From the cell containing the given text, extract its center point as [x, y] coordinate. 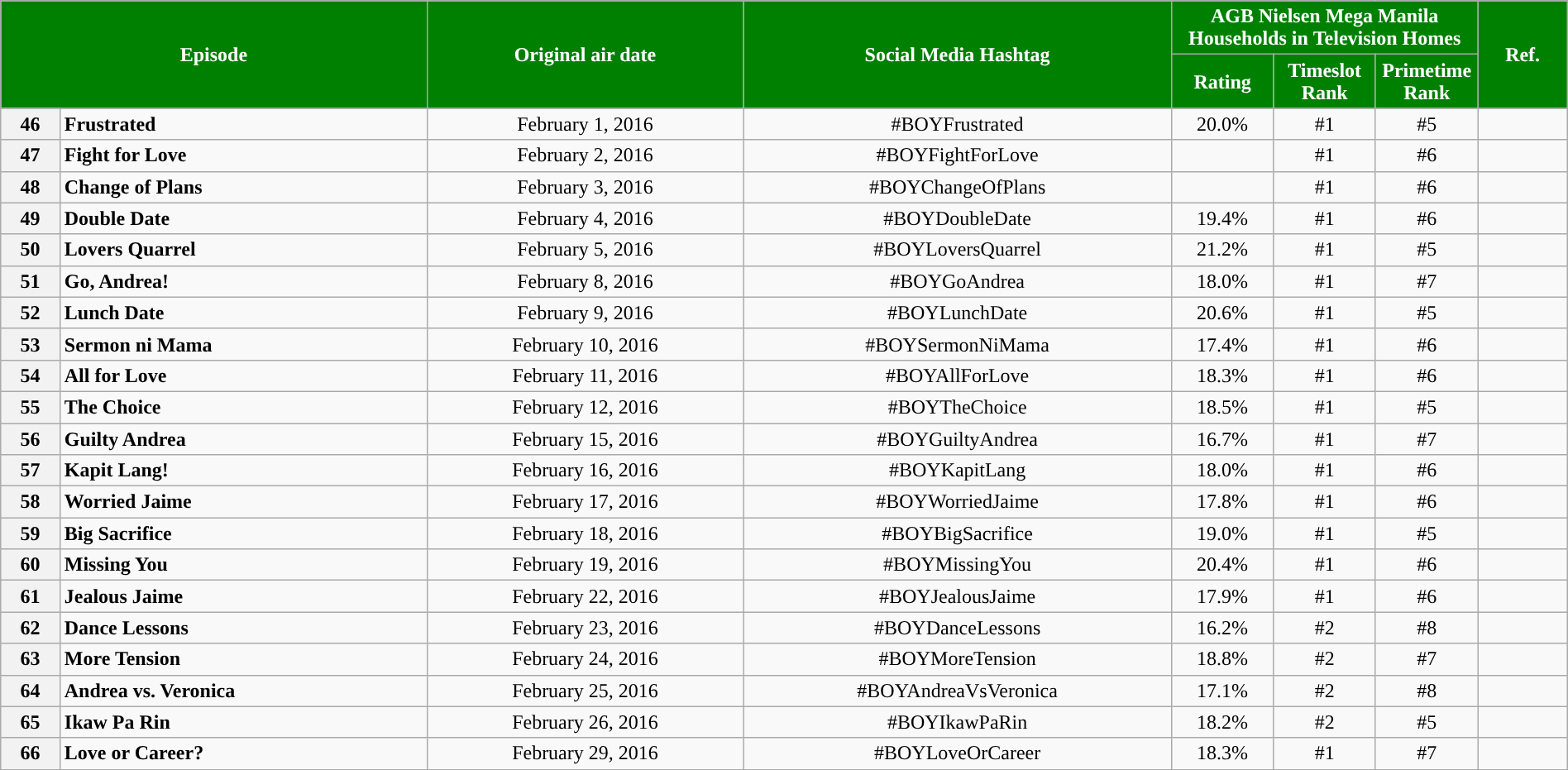
February 26, 2016 [586, 722]
Primetime Rank [1427, 81]
Dance Lessons [243, 628]
#BOYKapitLang [958, 471]
February 2, 2016 [586, 155]
Jealous Jaime [243, 596]
#BOYDoubleDate [958, 218]
#BOYGuiltyAndrea [958, 439]
February 24, 2016 [586, 659]
Love or Career? [243, 753]
More Tension [243, 659]
February 18, 2016 [586, 533]
62 [31, 628]
February 1, 2016 [586, 124]
17.8% [1222, 502]
Rating [1222, 81]
19.4% [1222, 218]
#BOYAndreaVsVeronica [958, 691]
Missing You [243, 565]
55 [31, 407]
18.2% [1222, 722]
Lunch Date [243, 313]
63 [31, 659]
Go, Andrea! [243, 281]
54 [31, 375]
61 [31, 596]
50 [31, 250]
Kapit Lang! [243, 471]
Original air date [586, 55]
19.0% [1222, 533]
16.7% [1222, 439]
Guilty Andrea [243, 439]
20.6% [1222, 313]
#BOYChangeOfPlans [958, 187]
February 16, 2016 [586, 471]
#BOYAllForLove [958, 375]
Big Sacrifice [243, 533]
AGB Nielsen Mega Manila Households in Television Homes [1325, 28]
Ikaw Pa Rin [243, 722]
#BOYLoversQuarrel [958, 250]
February 12, 2016 [586, 407]
#BOYTheChoice [958, 407]
46 [31, 124]
February 8, 2016 [586, 281]
Timeslot Rank [1325, 81]
#BOYLoveOrCareer [958, 753]
#BOYDanceLessons [958, 628]
February 15, 2016 [586, 439]
16.2% [1222, 628]
February 10, 2016 [586, 344]
20.0% [1222, 124]
Fight for Love [243, 155]
All for Love [243, 375]
#BOYJealousJaime [958, 596]
#BOYWorriedJaime [958, 502]
17.1% [1222, 691]
February 5, 2016 [586, 250]
Andrea vs. Veronica [243, 691]
#BOYMissingYou [958, 565]
Double Date [243, 218]
18.8% [1222, 659]
53 [31, 344]
49 [31, 218]
#BOYGoAndrea [958, 281]
60 [31, 565]
51 [31, 281]
21.2% [1222, 250]
February 9, 2016 [586, 313]
#BOYFightForLove [958, 155]
February 22, 2016 [586, 596]
Social Media Hashtag [958, 55]
February 3, 2016 [586, 187]
February 4, 2016 [586, 218]
64 [31, 691]
#BOYMoreTension [958, 659]
Worried Jaime [243, 502]
#BOYFrustrated [958, 124]
66 [31, 753]
59 [31, 533]
#BOYLunchDate [958, 313]
52 [31, 313]
17.9% [1222, 596]
Lovers Quarrel [243, 250]
17.4% [1222, 344]
#BOYBigSacrifice [958, 533]
February 25, 2016 [586, 691]
February 11, 2016 [586, 375]
Sermon ni Mama [243, 344]
56 [31, 439]
47 [31, 155]
Change of Plans [243, 187]
#BOYIkawPaRin [958, 722]
Episode [213, 55]
February 23, 2016 [586, 628]
February 17, 2016 [586, 502]
48 [31, 187]
57 [31, 471]
February 29, 2016 [586, 753]
65 [31, 722]
58 [31, 502]
The Choice [243, 407]
20.4% [1222, 565]
#BOYSermonNiMama [958, 344]
18.5% [1222, 407]
Frustrated [243, 124]
Ref. [1523, 55]
February 19, 2016 [586, 565]
